Find where the given text appears and provide that cell's center as [X, Y] coordinate. 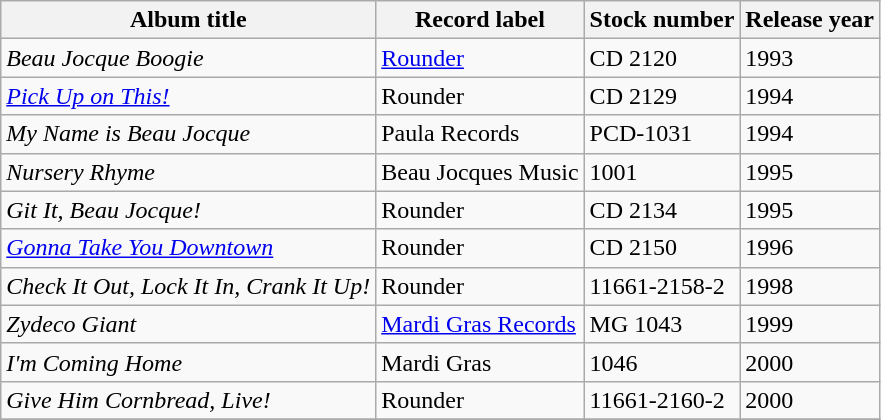
Pick Up on This! [188, 96]
Album title [188, 20]
11661-2160-2 [662, 400]
Mardi Gras Records [480, 324]
11661-2158-2 [662, 286]
Give Him Cornbread, Live! [188, 400]
1046 [662, 362]
Paula Records [480, 134]
1993 [810, 58]
1996 [810, 248]
Release year [810, 20]
Check It Out, Lock It In, Crank It Up! [188, 286]
My Name is Beau Jocque [188, 134]
1001 [662, 172]
Mardi Gras [480, 362]
Zydeco Giant [188, 324]
CD 2134 [662, 210]
I'm Coming Home [188, 362]
Gonna Take You Downtown [188, 248]
Beau Jocque Boogie [188, 58]
Git It, Beau Jocque! [188, 210]
CD 2150 [662, 248]
1998 [810, 286]
PCD-1031 [662, 134]
MG 1043 [662, 324]
CD 2120 [662, 58]
CD 2129 [662, 96]
Stock number [662, 20]
Beau Jocques Music [480, 172]
1999 [810, 324]
Record label [480, 20]
Nursery Rhyme [188, 172]
